For the text-containing cell, return its midpoint in [x, y] coordinate format. 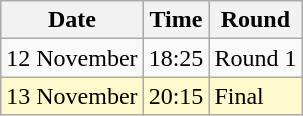
Round [256, 20]
Final [256, 96]
Round 1 [256, 58]
12 November [72, 58]
Time [176, 20]
Date [72, 20]
20:15 [176, 96]
13 November [72, 96]
18:25 [176, 58]
